Capture the cell that displays the provided text and extract its (x, y) central coordinate. 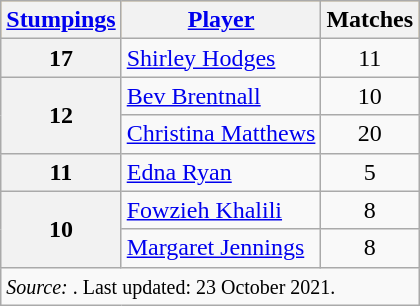
Stumpings (61, 20)
Edna Ryan (221, 172)
17 (61, 58)
Player (221, 20)
Shirley Hodges (221, 58)
Source: . Last updated: 23 October 2021. (210, 286)
20 (370, 134)
Margaret Jennings (221, 248)
Matches (370, 20)
12 (61, 115)
Bev Brentnall (221, 96)
5 (370, 172)
Fowzieh Khalili (221, 210)
Christina Matthews (221, 134)
